From the cell containing the given text, extract its center point as (x, y) coordinate. 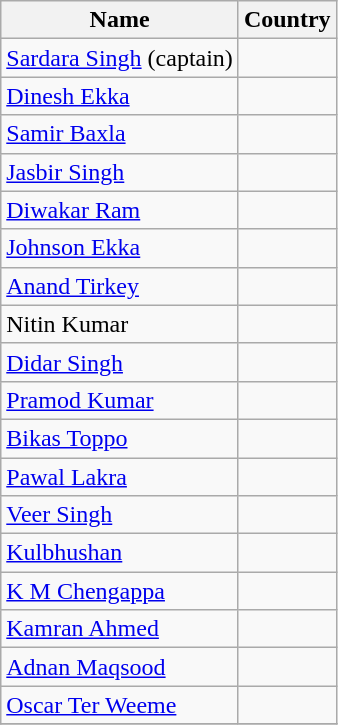
Pramod Kumar (120, 400)
Sardara Singh (captain) (120, 58)
Samir Baxla (120, 134)
Diwakar Ram (120, 210)
Kulbhushan (120, 553)
Country (287, 20)
Kamran Ahmed (120, 629)
Name (120, 20)
Bikas Toppo (120, 438)
Pawal Lakra (120, 477)
K M Chengappa (120, 591)
Jasbir Singh (120, 172)
Adnan Maqsood (120, 667)
Veer Singh (120, 515)
Anand Tirkey (120, 286)
Dinesh Ekka (120, 96)
Johnson Ekka (120, 248)
Oscar Ter Weeme (120, 705)
Didar Singh (120, 362)
Nitin Kumar (120, 324)
